Scan for the cell matching the given text and deliver its (x, y) coordinate at center. 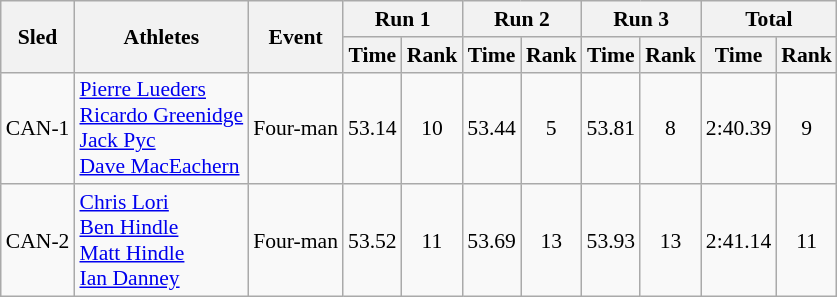
2:41.14 (738, 241)
CAN-1 (38, 128)
Run 1 (402, 19)
53.44 (492, 128)
10 (432, 128)
Event (296, 36)
Run 3 (642, 19)
2:40.39 (738, 128)
9 (806, 128)
Run 2 (522, 19)
53.81 (612, 128)
Athletes (161, 36)
Total (769, 19)
53.69 (492, 241)
CAN-2 (38, 241)
Sled (38, 36)
Pierre LuedersRicardo GreenidgeJack PycDave MacEachern (161, 128)
53.93 (612, 241)
Chris LoriBen HindleMatt HindleIan Danney (161, 241)
8 (670, 128)
53.14 (372, 128)
5 (552, 128)
53.52 (372, 241)
